Identify which cell holds the provided text, then report its [X, Y] central coordinate. 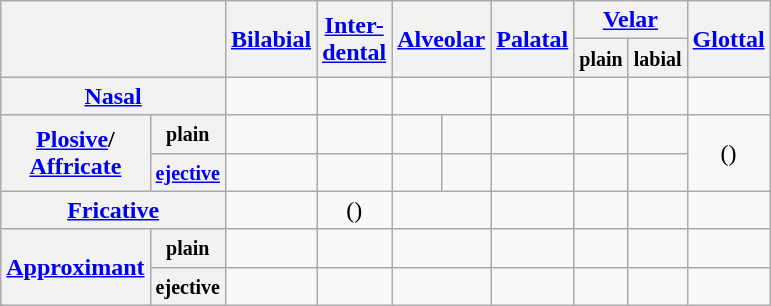
Fricative [114, 210]
Bilabial [272, 39]
Plosive/Affricate [76, 153]
Nasal [114, 96]
Glottal [728, 39]
Alveolar [442, 39]
Palatal [532, 39]
labial [658, 58]
Approximant [76, 267]
Inter-dental [354, 39]
Velar [630, 20]
